Detect which cell encompasses the target text, then output its [x, y] center coordinate. 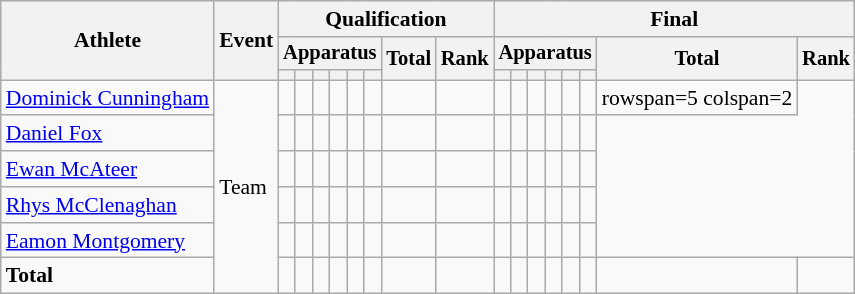
Qualification [386, 19]
Daniel Fox [108, 134]
Athlete [108, 40]
Dominick Cunningham [108, 98]
Ewan McAteer [108, 169]
Rhys McClenaghan [108, 205]
Eamon Montgomery [108, 241]
Team [246, 187]
rowspan=5 colspan=2 [698, 98]
Final [674, 19]
Event [246, 40]
